Determine the (X, Y) coordinate at the center of the cell enclosing the given text.  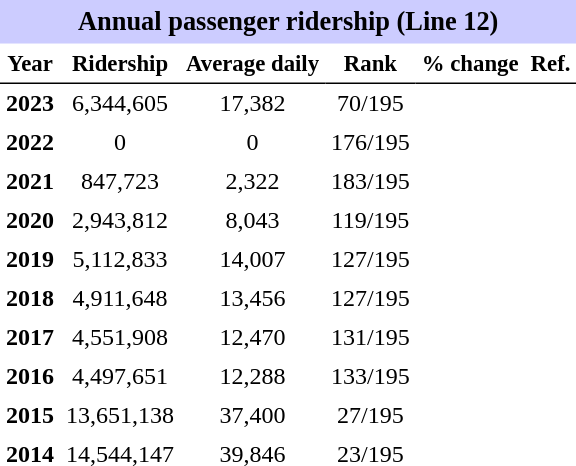
183/195 (370, 182)
2017 (30, 338)
37,400 (252, 416)
Ridership (120, 64)
6,344,605 (120, 104)
8,043 (252, 220)
14,007 (252, 260)
176/195 (370, 142)
2,322 (252, 182)
13,456 (252, 298)
Rank (370, 64)
70/195 (370, 104)
27/195 (370, 416)
4,497,651 (120, 376)
4,551,908 (120, 338)
2018 (30, 298)
Year (30, 64)
119/195 (370, 220)
5,112,833 (120, 260)
2021 (30, 182)
2022 (30, 142)
2020 (30, 220)
2,943,812 (120, 220)
847,723 (120, 182)
13,651,138 (120, 416)
Annual passenger ridership (Line 12) (288, 22)
133/195 (370, 376)
17,382 (252, 104)
2016 (30, 376)
12,288 (252, 376)
131/195 (370, 338)
2023 (30, 104)
12,470 (252, 338)
% change (470, 64)
4,911,648 (120, 298)
2015 (30, 416)
2019 (30, 260)
Average daily (252, 64)
